Detect which cell encompasses the target text, then output its (X, Y) center coordinate. 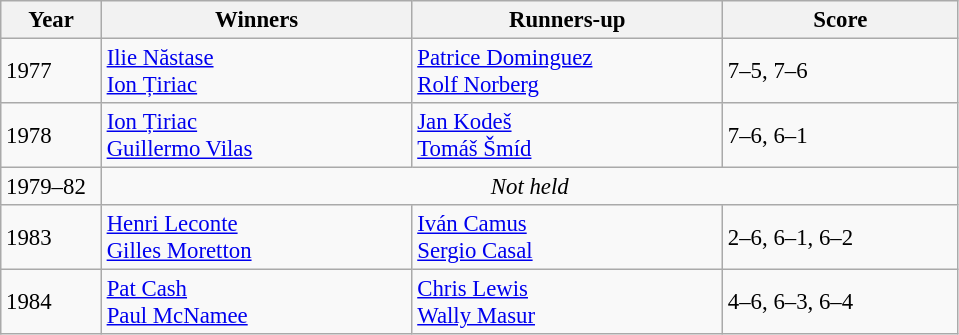
4–6, 6–3, 6–4 (841, 302)
Not held (530, 187)
1978 (52, 136)
Year (52, 20)
1983 (52, 238)
Runners-up (568, 20)
Iván Camus Sergio Casal (568, 238)
Patrice Dominguez Rolf Norberg (568, 72)
Winners (256, 20)
Ion Țiriac Guillermo Vilas (256, 136)
7–5, 7–6 (841, 72)
Chris Lewis Wally Masur (568, 302)
Score (841, 20)
Henri Leconte Gilles Moretton (256, 238)
1984 (52, 302)
Ilie Năstase Ion Țiriac (256, 72)
1979–82 (52, 187)
Pat Cash Paul McNamee (256, 302)
Jan Kodeš Tomáš Šmíd (568, 136)
7–6, 6–1 (841, 136)
1977 (52, 72)
2–6, 6–1, 6–2 (841, 238)
